For the text-containing cell, return its midpoint in (x, y) coordinate format. 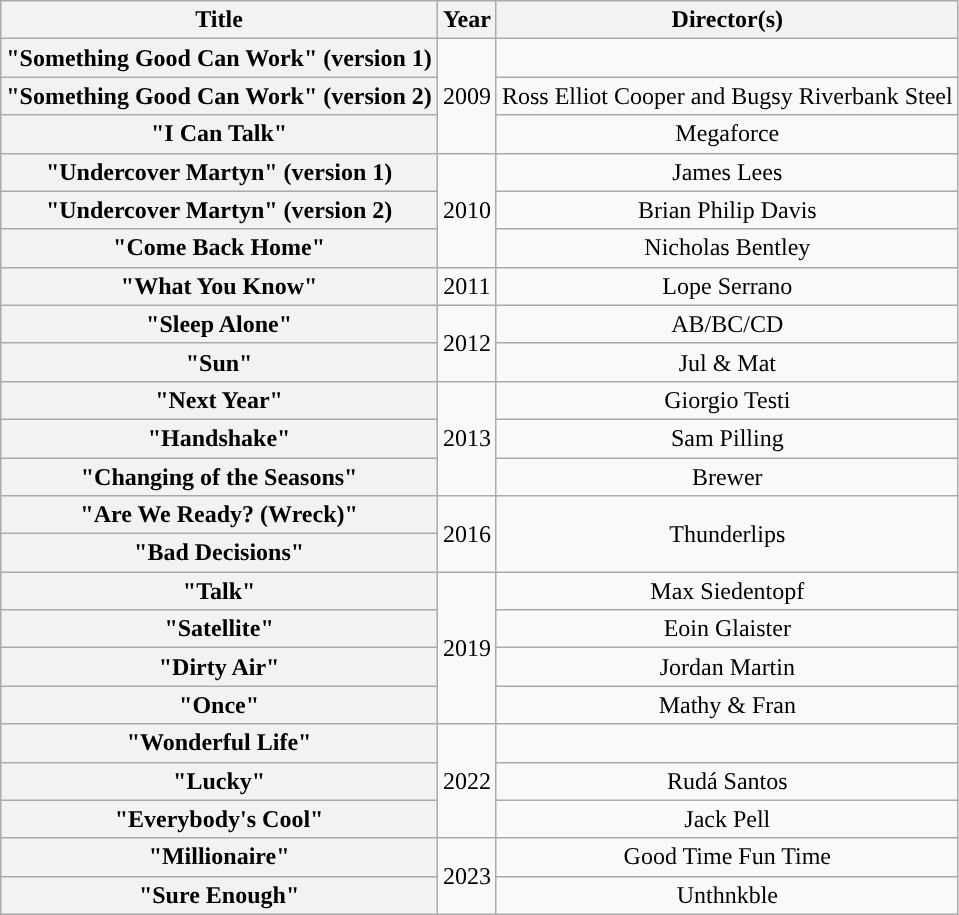
Lope Serrano (727, 286)
Sam Pilling (727, 438)
"Undercover Martyn" (version 1) (220, 172)
"Something Good Can Work" (version 1) (220, 58)
"Handshake" (220, 438)
Director(s) (727, 20)
Nicholas Bentley (727, 248)
"Something Good Can Work" (version 2) (220, 96)
"Sleep Alone" (220, 324)
Year (466, 20)
Rudá Santos (727, 781)
Jack Pell (727, 819)
Megaforce (727, 134)
"Millionaire" (220, 857)
Thunderlips (727, 534)
2010 (466, 210)
2023 (466, 876)
2012 (466, 343)
"Once" (220, 705)
Ross Elliot Cooper and Bugsy Riverbank Steel (727, 96)
Max Siedentopf (727, 591)
2013 (466, 438)
"Are We Ready? (Wreck)" (220, 515)
Brewer (727, 477)
"Sun" (220, 362)
2009 (466, 96)
Good Time Fun Time (727, 857)
"Next Year" (220, 400)
Eoin Glaister (727, 629)
Title (220, 20)
"Changing of the Seasons" (220, 477)
"Bad Decisions" (220, 553)
Unthnkble (727, 895)
"I Can Talk" (220, 134)
"Come Back Home" (220, 248)
"What You Know" (220, 286)
Jordan Martin (727, 667)
"Sure Enough" (220, 895)
"Everybody's Cool" (220, 819)
2022 (466, 781)
"Dirty Air" (220, 667)
2011 (466, 286)
"Lucky" (220, 781)
Brian Philip Davis (727, 210)
2019 (466, 648)
AB/BC/CD (727, 324)
Mathy & Fran (727, 705)
2016 (466, 534)
James Lees (727, 172)
"Talk" (220, 591)
Jul & Mat (727, 362)
"Undercover Martyn" (version 2) (220, 210)
Giorgio Testi (727, 400)
"Wonderful Life" (220, 743)
"Satellite" (220, 629)
